From the cell containing the given text, extract its center point as [X, Y] coordinate. 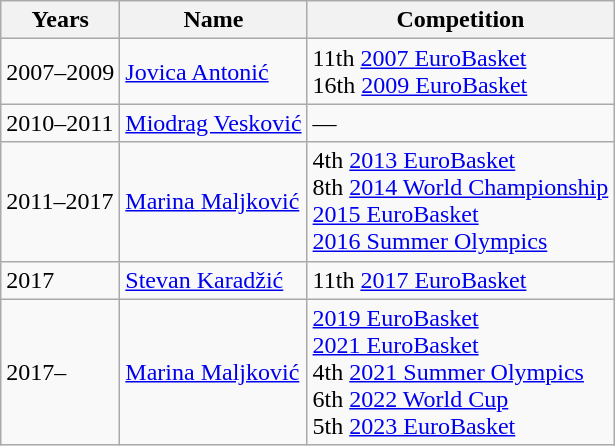
11th 2007 EuroBasket 16th 2009 EuroBasket [460, 72]
4th 2013 EuroBasket 8th 2014 World Championship 2015 EuroBasket 2016 Summer Olympics [460, 202]
Stevan Karadžić [214, 280]
2011–2017 [60, 202]
2017 [60, 280]
2007–2009 [60, 72]
— [460, 123]
Jovica Antonić [214, 72]
2019 EuroBasket 2021 EuroBasket4th 2021 Summer Olympics6th 2022 World Cup5th 2023 EuroBasket [460, 372]
Competition [460, 20]
11th 2017 EuroBasket [460, 280]
2017– [60, 372]
Years [60, 20]
Miodrag Vesković [214, 123]
Name [214, 20]
2010–2011 [60, 123]
